Detect which cell encompasses the target text, then output its [X, Y] center coordinate. 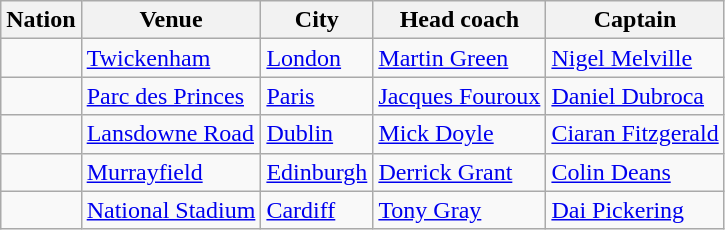
Murrayfield [171, 172]
Captain [635, 20]
Ciaran Fitzgerald [635, 134]
Jacques Fouroux [460, 96]
Twickenham [171, 58]
London [317, 58]
National Stadium [171, 210]
Martin Green [460, 58]
Lansdowne Road [171, 134]
Cardiff [317, 210]
Paris [317, 96]
Parc des Princes [171, 96]
Dublin [317, 134]
Venue [171, 20]
City [317, 20]
Edinburgh [317, 172]
Dai Pickering [635, 210]
Tony Gray [460, 210]
Colin Deans [635, 172]
Head coach [460, 20]
Derrick Grant [460, 172]
Daniel Dubroca [635, 96]
Nation [41, 20]
Mick Doyle [460, 134]
Nigel Melville [635, 58]
